Pinpoint the cell where the given text exists, returning its (X, Y) midpoint coordinate. 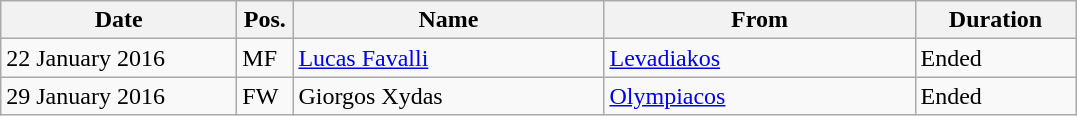
29 January 2016 (119, 96)
22 January 2016 (119, 58)
Olympiacos (760, 96)
Date (119, 20)
Levadiakos (760, 58)
Name (448, 20)
Duration (996, 20)
FW (265, 96)
From (760, 20)
MF (265, 58)
Lucas Favalli (448, 58)
Pos. (265, 20)
Giorgos Xydas (448, 96)
